Extract the [X, Y] coordinate from the center of the cell holding the provided text.  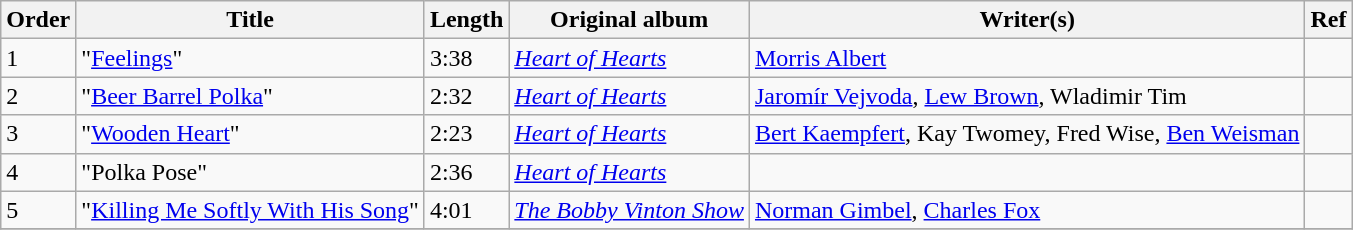
2:23 [466, 134]
2:32 [466, 96]
1 [38, 58]
3:38 [466, 58]
3 [38, 134]
4 [38, 172]
"Feelings" [250, 58]
Norman Gimbel, Charles Fox [1026, 210]
4:01 [466, 210]
"Beer Barrel Polka" [250, 96]
"Killing Me Softly With His Song" [250, 210]
Bert Kaempfert, Kay Twomey, Fred Wise, Ben Weisman [1026, 134]
2 [38, 96]
"Wooden Heart" [250, 134]
The Bobby Vinton Show [630, 210]
Title [250, 20]
Order [38, 20]
2:36 [466, 172]
Ref [1328, 20]
Morris Albert [1026, 58]
Writer(s) [1026, 20]
Original album [630, 20]
Jaromír Vejvoda, Lew Brown, Wladimir Tim [1026, 96]
"Polka Pose" [250, 172]
5 [38, 210]
Length [466, 20]
